Output the (X, Y) coordinate of the center of the cell containing the given text.  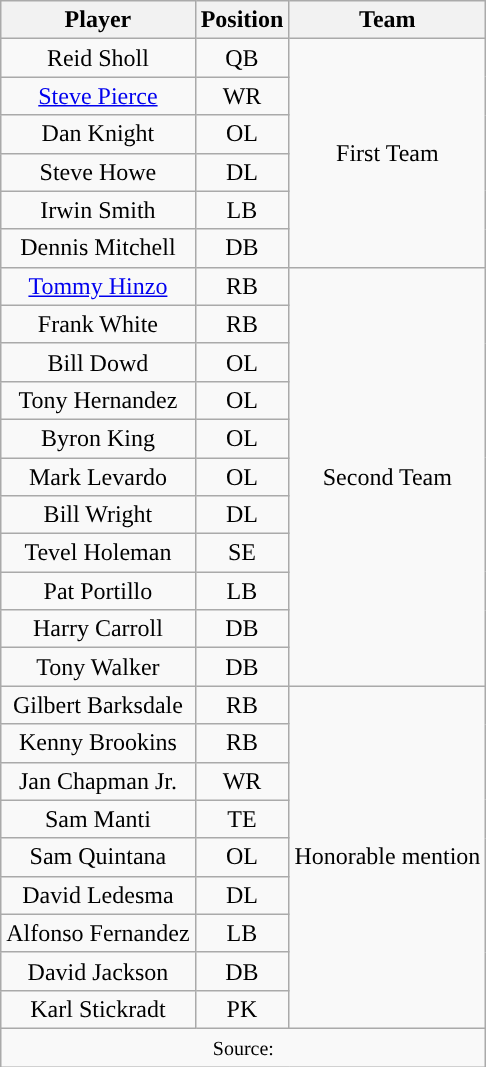
Byron King (98, 438)
Tony Walker (98, 667)
Player (98, 20)
Mark Levardo (98, 477)
QB (242, 58)
Steve Howe (98, 172)
Sam Quintana (98, 857)
Frank White (98, 324)
Bill Wright (98, 515)
Karl Stickradt (98, 1009)
Bill Dowd (98, 362)
Pat Portillo (98, 591)
Reid Sholl (98, 58)
Dennis Mitchell (98, 248)
Steve Pierce (98, 96)
First Team (388, 153)
Alfonso Fernandez (98, 933)
Source: (244, 1047)
Tevel Holeman (98, 553)
Tony Hernandez (98, 400)
Second Team (388, 476)
Dan Knight (98, 134)
Gilbert Barksdale (98, 705)
Harry Carroll (98, 629)
Kenny Brookins (98, 743)
PK (242, 1009)
Position (242, 20)
SE (242, 553)
David Ledesma (98, 895)
David Jackson (98, 971)
Irwin Smith (98, 210)
Sam Manti (98, 819)
Honorable mention (388, 858)
Team (388, 20)
Tommy Hinzo (98, 286)
TE (242, 819)
Jan Chapman Jr. (98, 781)
